Capture the cell that displays the provided text and extract its [x, y] central coordinate. 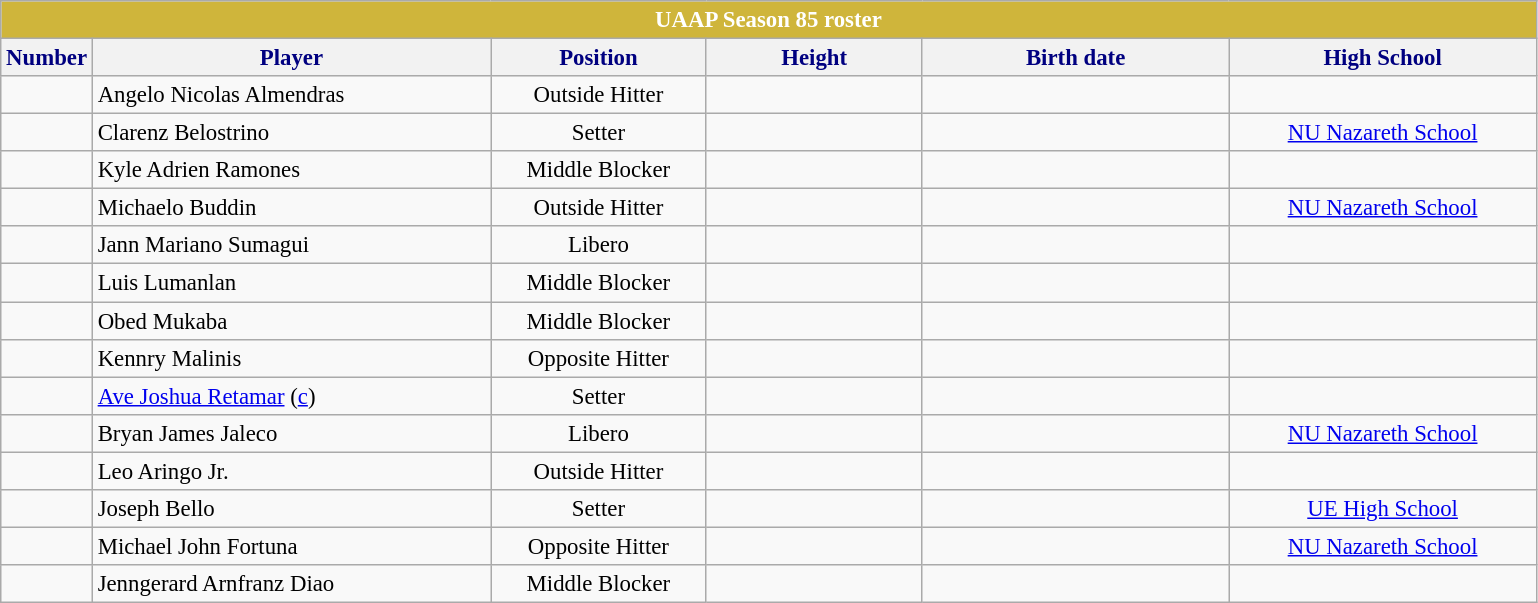
Obed Mukaba [291, 321]
Number [47, 58]
Clarenz Belostrino [291, 133]
Joseph Bello [291, 509]
Jann Mariano Sumagui [291, 245]
Player [291, 58]
Michael John Fortuna [291, 546]
Bryan James Jaleco [291, 433]
Angelo Nicolas Almendras [291, 95]
Leo Aringo Jr. [291, 471]
Jenngerard Arnfranz Diao [291, 584]
UAAP Season 85 roster [768, 20]
Luis Lumanlan [291, 283]
Kyle Adrien Ramones [291, 170]
Height [814, 58]
Position [599, 58]
Kennry Malinis [291, 358]
Ave Joshua Retamar (c) [291, 396]
Michaelo Buddin [291, 208]
High School [1382, 58]
UE High School [1382, 509]
Birth date [1076, 58]
